Identify which cell holds the provided text, then report its [X, Y] central coordinate. 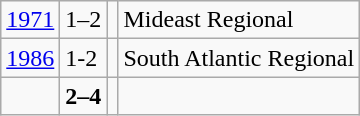
South Atlantic Regional [239, 58]
1986 [30, 58]
1971 [30, 20]
1–2 [84, 20]
1-2 [84, 58]
Mideast Regional [239, 20]
2–4 [84, 96]
